From the cell containing the given text, extract its center point as [X, Y] coordinate. 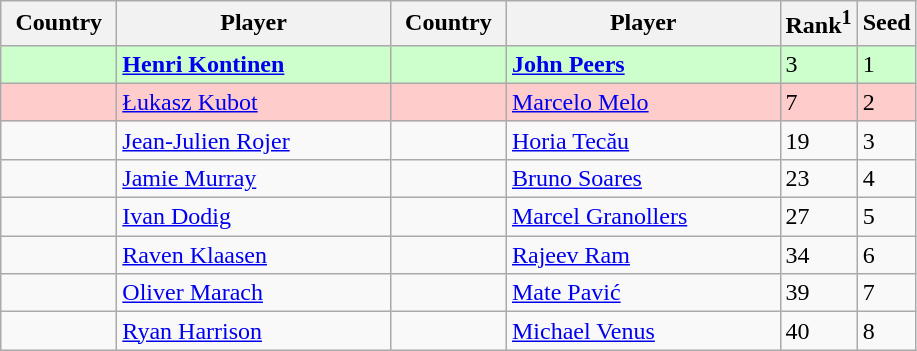
Michael Venus [643, 331]
19 [818, 140]
Oliver Marach [254, 293]
Ivan Dodig [254, 217]
John Peers [643, 64]
39 [818, 293]
Jean-Julien Rojer [254, 140]
Marcelo Melo [643, 102]
Henri Kontinen [254, 64]
4 [886, 178]
Seed [886, 24]
Mate Pavić [643, 293]
Jamie Murray [254, 178]
2 [886, 102]
1 [886, 64]
Rajeev Ram [643, 255]
Łukasz Kubot [254, 102]
Marcel Granollers [643, 217]
Horia Tecău [643, 140]
Rank1 [818, 24]
6 [886, 255]
5 [886, 217]
23 [818, 178]
27 [818, 217]
Ryan Harrison [254, 331]
34 [818, 255]
Raven Klaasen [254, 255]
Bruno Soares [643, 178]
8 [886, 331]
40 [818, 331]
